Scan for the cell matching the given text and deliver its (X, Y) coordinate at center. 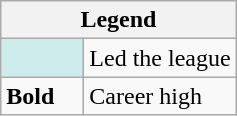
Led the league (160, 58)
Career high (160, 96)
Legend (118, 20)
Bold (42, 96)
